Scan for the cell matching the given text and deliver its [x, y] coordinate at center. 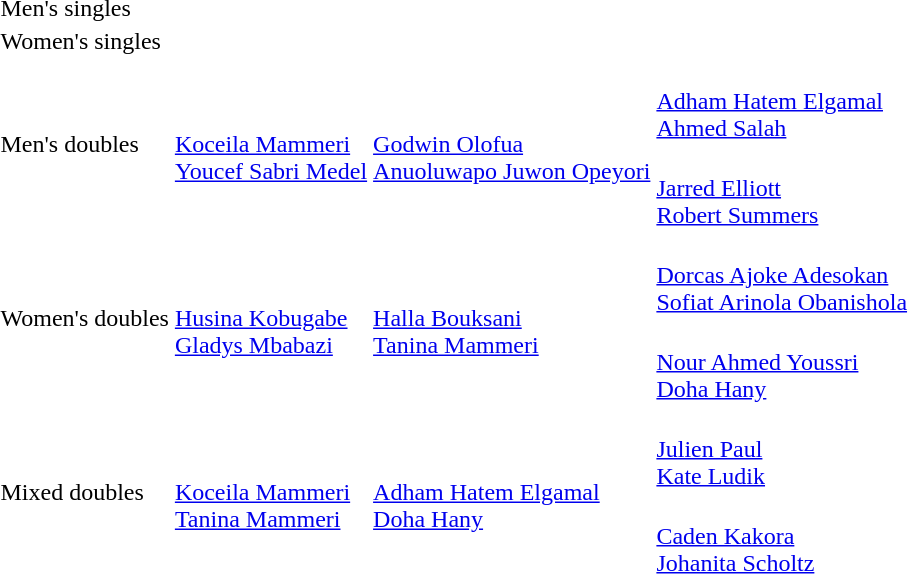
Koceila MammeriYoucef Sabri Medel [270, 144]
Husina KobugabeGladys Mbabazi [270, 318]
Halla BouksaniTanina Mammeri [512, 318]
Godwin OlofuaAnuoluwapo Juwon Opeyori [512, 144]
